Detect which cell encompasses the target text, then output its (X, Y) center coordinate. 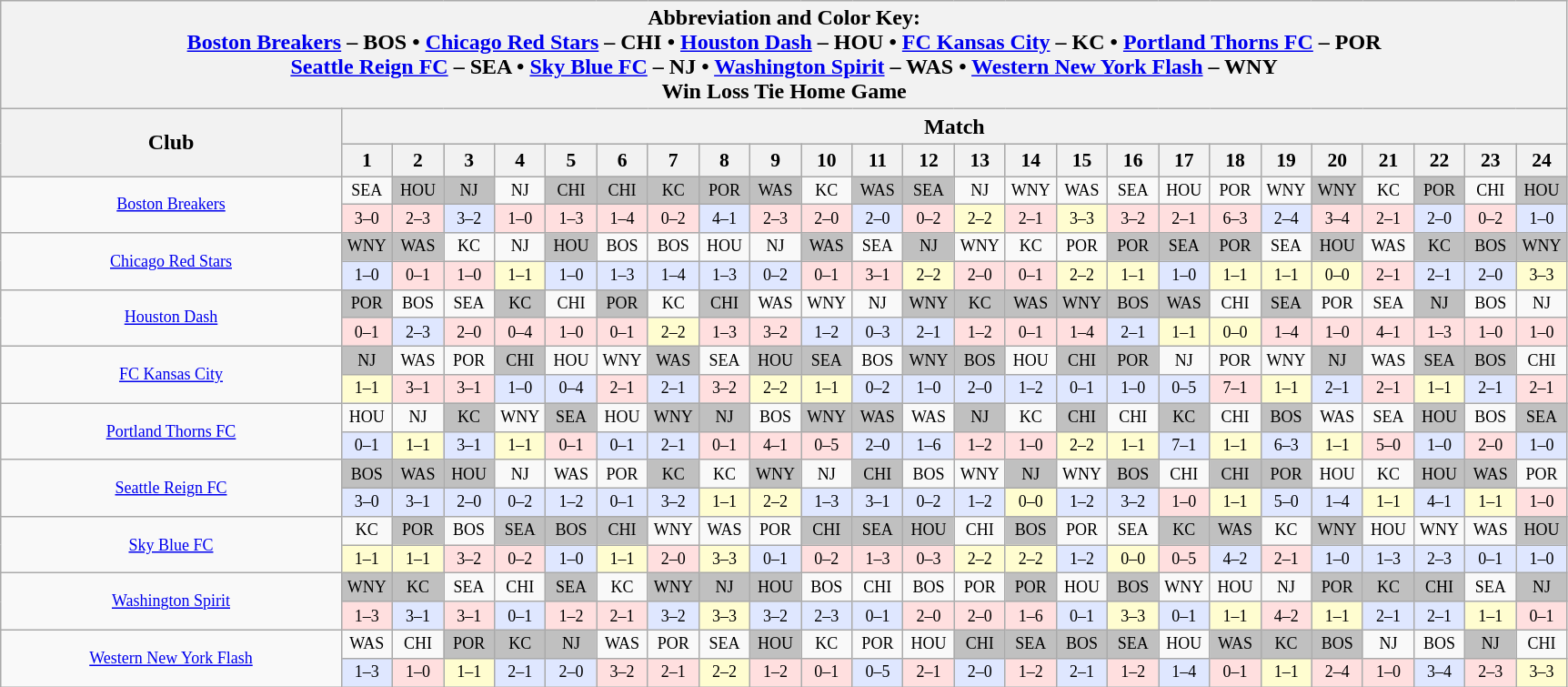
Portland Thorns FC (171, 431)
8 (724, 160)
5 (571, 160)
FC Kansas City (171, 375)
4 (520, 160)
21 (1388, 160)
22 (1440, 160)
Boston Breakers (171, 205)
23 (1491, 160)
Seattle Reign FC (171, 488)
7 (673, 160)
24 (1543, 160)
20 (1337, 160)
6 (622, 160)
Chicago Red Stars (171, 261)
Washington Spirit (171, 601)
16 (1133, 160)
Sky Blue FC (171, 545)
19 (1286, 160)
14 (1030, 160)
18 (1235, 160)
2 (417, 160)
10 (827, 160)
13 (980, 160)
12 (929, 160)
Match (954, 126)
11 (878, 160)
Houston Dash (171, 318)
15 (1081, 160)
17 (1184, 160)
9 (775, 160)
1 (367, 160)
3 (469, 160)
Club (171, 143)
Western New York Flash (171, 658)
